Search for the cell housing the specified text and yield its (X, Y) center coordinate. 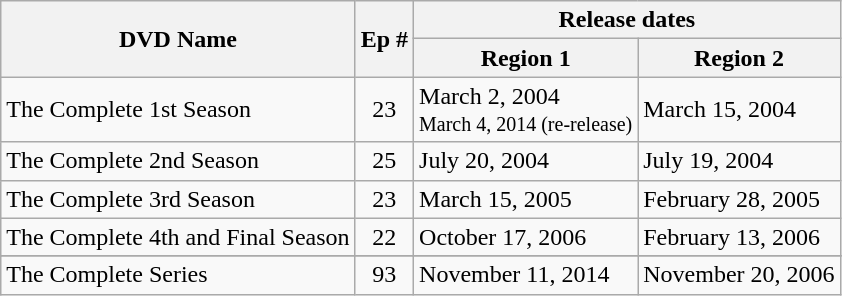
October 17, 2006 (526, 237)
November 20, 2006 (739, 275)
November 11, 2014 (526, 275)
Region 2 (739, 58)
March 15, 2005 (526, 199)
DVD Name (178, 39)
The Complete Series (178, 275)
July 20, 2004 (526, 161)
February 13, 2006 (739, 237)
93 (384, 275)
The Complete 1st Season (178, 110)
Ep # (384, 39)
March 15, 2004 (739, 110)
February 28, 2005 (739, 199)
The Complete 4th and Final Season (178, 237)
March 2, 2004March 4, 2014 (re-release) (526, 110)
July 19, 2004 (739, 161)
25 (384, 161)
The Complete 3rd Season (178, 199)
22 (384, 237)
Region 1 (526, 58)
The Complete 2nd Season (178, 161)
Release dates (628, 20)
